Locate the cell with the specified text and output its (x, y) center coordinate. 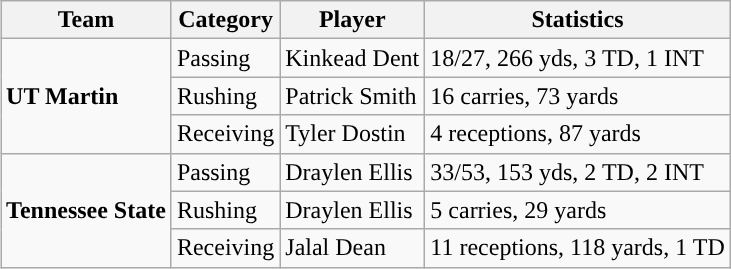
33/53, 153 yds, 2 TD, 2 INT (578, 172)
Tennessee State (86, 210)
Tyler Dostin (352, 134)
5 carries, 29 yards (578, 210)
Team (86, 20)
Patrick Smith (352, 96)
UT Martin (86, 96)
Jalal Dean (352, 248)
Kinkead Dent (352, 58)
Statistics (578, 20)
18/27, 266 yds, 3 TD, 1 INT (578, 58)
16 carries, 73 yards (578, 96)
Player (352, 20)
11 receptions, 118 yards, 1 TD (578, 248)
Category (225, 20)
4 receptions, 87 yards (578, 134)
